Find where the given text appears and provide that cell's center as (x, y) coordinate. 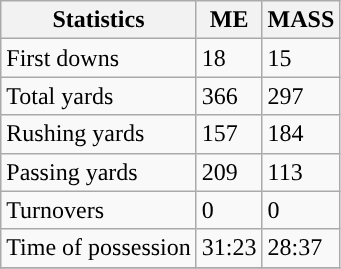
15 (301, 58)
Passing yards (99, 172)
Statistics (99, 20)
209 (229, 172)
113 (301, 172)
ME (229, 20)
297 (301, 96)
28:37 (301, 248)
Turnovers (99, 210)
366 (229, 96)
18 (229, 58)
184 (301, 134)
Time of possession (99, 248)
Total yards (99, 96)
Rushing yards (99, 134)
First downs (99, 58)
MASS (301, 20)
157 (229, 134)
31:23 (229, 248)
